Locate the cell with the specified text and output its [X, Y] center coordinate. 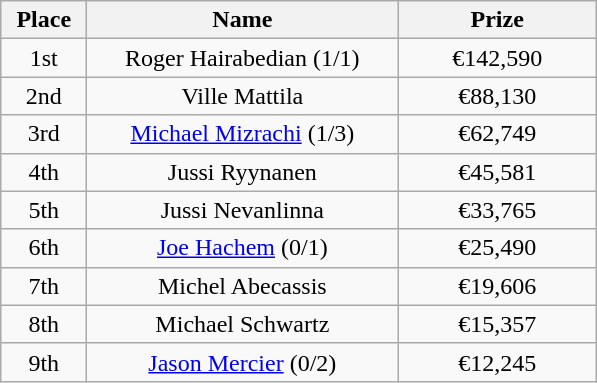
Jason Mercier (0/2) [242, 362]
Ville Mattila [242, 96]
Jussi Ryynanen [242, 172]
€62,749 [498, 134]
6th [44, 248]
Joe Hachem (0/1) [242, 248]
5th [44, 210]
Michael Mizrachi (1/3) [242, 134]
3rd [44, 134]
€33,765 [498, 210]
7th [44, 286]
9th [44, 362]
Roger Hairabedian (1/1) [242, 58]
€45,581 [498, 172]
8th [44, 324]
Name [242, 20]
€12,245 [498, 362]
€19,606 [498, 286]
Place [44, 20]
€88,130 [498, 96]
2nd [44, 96]
4th [44, 172]
€15,357 [498, 324]
Michel Abecassis [242, 286]
€142,590 [498, 58]
1st [44, 58]
Prize [498, 20]
Michael Schwartz [242, 324]
Jussi Nevanlinna [242, 210]
€25,490 [498, 248]
